Extract the [x, y] coordinate from the center of the cell holding the provided text.  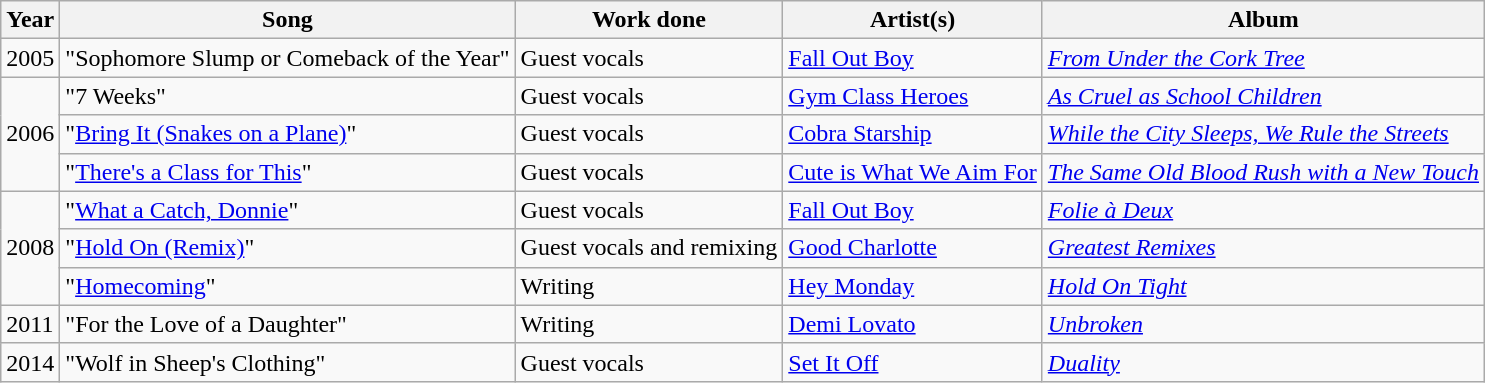
"What a Catch, Donnie" [288, 210]
"For the Love of a Daughter" [288, 324]
"Bring It (Snakes on a Plane)" [288, 134]
Song [288, 20]
Duality [1263, 362]
While the City Sleeps, We Rule the Streets [1263, 134]
Set It Off [913, 362]
2005 [30, 58]
Cute is What We Aim For [913, 172]
2011 [30, 324]
Good Charlotte [913, 248]
2014 [30, 362]
As Cruel as School Children [1263, 96]
Guest vocals and remixing [649, 248]
"Hold On (Remix)" [288, 248]
"Wolf in Sheep's Clothing" [288, 362]
Demi Lovato [913, 324]
"There's a Class for This" [288, 172]
Unbroken [1263, 324]
Cobra Starship [913, 134]
Folie à Deux [1263, 210]
Gym Class Heroes [913, 96]
Album [1263, 20]
"Sophomore Slump or Comeback of the Year" [288, 58]
Artist(s) [913, 20]
Work done [649, 20]
2008 [30, 248]
From Under the Cork Tree [1263, 58]
Hold On Tight [1263, 286]
The Same Old Blood Rush with a New Touch [1263, 172]
"Homecoming" [288, 286]
Hey Monday [913, 286]
Year [30, 20]
"7 Weeks" [288, 96]
Greatest Remixes [1263, 248]
2006 [30, 134]
